For the text-containing cell, return its midpoint in [x, y] coordinate format. 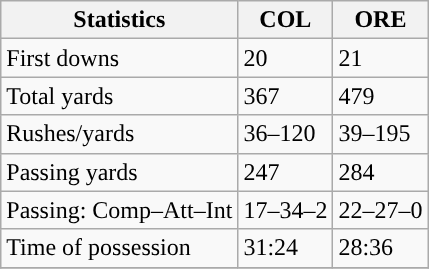
31:24 [286, 248]
39–195 [380, 134]
Rushes/yards [120, 134]
247 [286, 172]
Passing yards [120, 172]
Statistics [120, 20]
ORE [380, 20]
Time of possession [120, 248]
20 [286, 58]
17–34–2 [286, 210]
22–27–0 [380, 210]
Passing: Comp–Att–Int [120, 210]
284 [380, 172]
367 [286, 96]
36–120 [286, 134]
28:36 [380, 248]
479 [380, 96]
COL [286, 20]
21 [380, 58]
Total yards [120, 96]
First downs [120, 58]
